Detect which cell encompasses the target text, then output its [x, y] center coordinate. 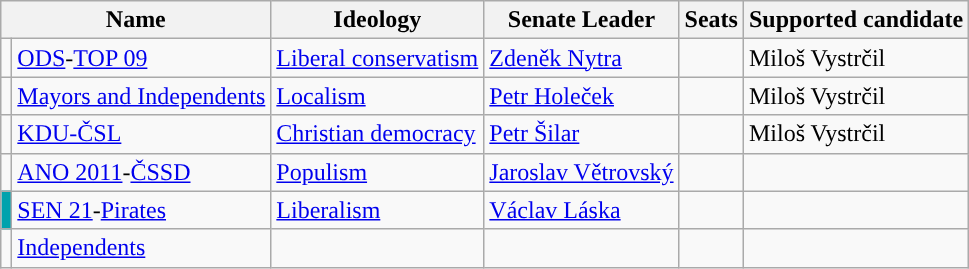
Localism [378, 96]
Václav Láska [582, 210]
Petr Holeček [582, 96]
Mayors and Independents [142, 96]
Senate Leader [582, 20]
Zdeněk Nytra [582, 58]
Liberal conservatism [378, 58]
SEN 21-Pirates [142, 210]
ODS-TOP 09 [142, 58]
KDU-ČSL [142, 134]
Seats [711, 20]
Name [136, 20]
ANO 2011-ČSSD [142, 172]
Jaroslav Větrovský [582, 172]
Petr Šilar [582, 134]
Populism [378, 172]
Christian democracy [378, 134]
Supported candidate [856, 20]
Independents [142, 248]
Liberalism [378, 210]
Ideology [378, 20]
